Scan for the cell matching the given text and deliver its (X, Y) coordinate at center. 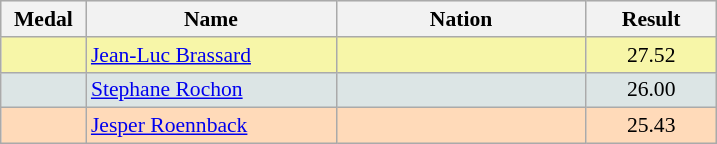
26.00 (651, 90)
Name (211, 19)
27.52 (651, 55)
Result (651, 19)
Nation (461, 19)
Stephane Rochon (211, 90)
Jesper Roennback (211, 126)
Medal (44, 19)
Jean-Luc Brassard (211, 55)
25.43 (651, 126)
